Scan for the cell matching the given text and deliver its (X, Y) coordinate at center. 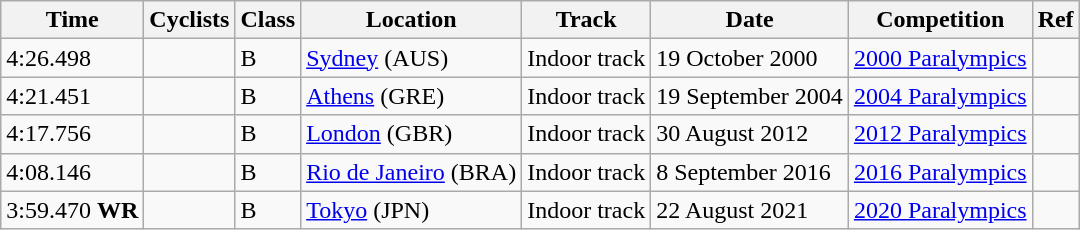
Time (72, 20)
2000 Paralympics (940, 58)
19 October 2000 (750, 58)
2020 Paralympics (940, 210)
2012 Paralympics (940, 134)
Competition (940, 20)
Class (268, 20)
Ref (1056, 20)
Athens (GRE) (412, 96)
8 September 2016 (750, 172)
4:17.756 (72, 134)
Rio de Janeiro (BRA) (412, 172)
Cyclists (190, 20)
4:21.451 (72, 96)
4:08.146 (72, 172)
Sydney (AUS) (412, 58)
30 August 2012 (750, 134)
3:59.470 WR (72, 210)
4:26.498 (72, 58)
Date (750, 20)
London (GBR) (412, 134)
2004 Paralympics (940, 96)
Tokyo (JPN) (412, 210)
22 August 2021 (750, 210)
Location (412, 20)
2016 Paralympics (940, 172)
19 September 2004 (750, 96)
Track (586, 20)
